Capture the cell that displays the provided text and extract its (X, Y) central coordinate. 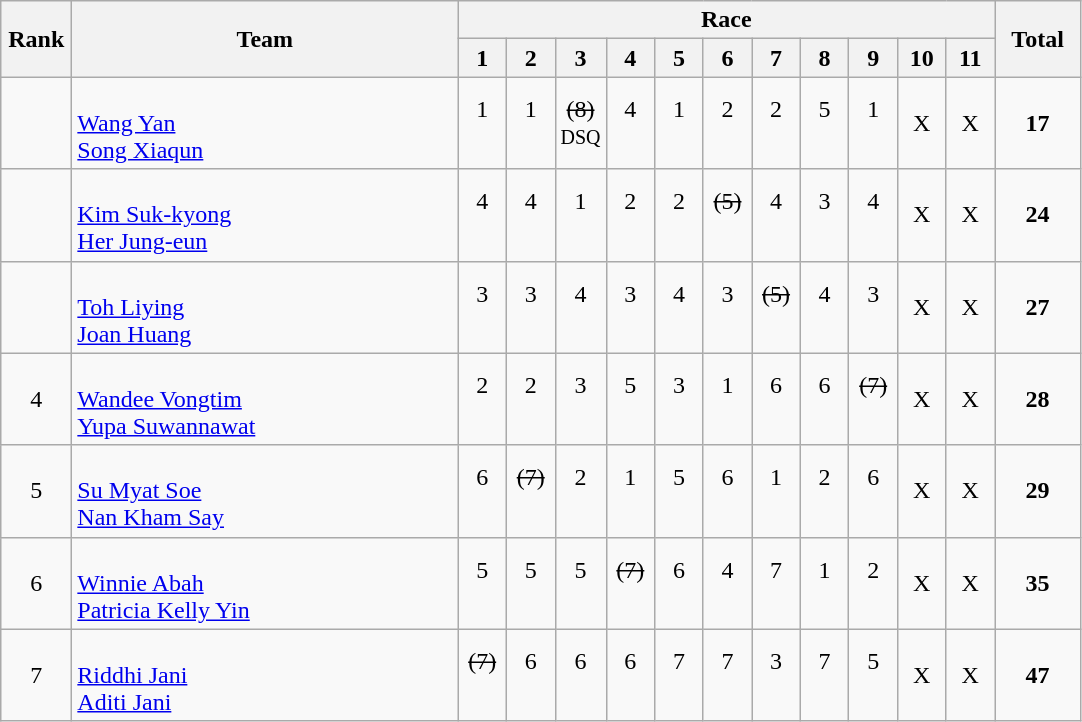
Kim Suk-kyongHer Jung-eun (265, 215)
Wang YanSong Xiaqun (265, 123)
11 (970, 58)
27 (1038, 307)
10 (922, 58)
Team (265, 39)
24 (1038, 215)
Rank (36, 39)
28 (1038, 399)
Winnie AbahPatricia Kelly Yin (265, 583)
Race (726, 20)
35 (1038, 583)
29 (1038, 491)
Wandee VongtimYupa Suwannawat (265, 399)
47 (1038, 675)
Total (1038, 39)
17 (1038, 123)
Toh LiyingJoan Huang (265, 307)
8 (824, 58)
9 (874, 58)
Riddhi JaniAditi Jani (265, 675)
(8)DSQ (580, 123)
Su Myat SoeNan Kham Say (265, 491)
